Capture the cell that displays the provided text and extract its (x, y) central coordinate. 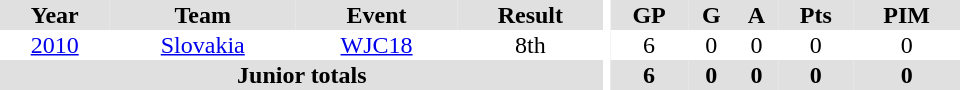
Slovakia (202, 45)
G (712, 15)
Pts (816, 15)
Junior totals (302, 75)
PIM (906, 15)
Result (530, 15)
GP (649, 15)
WJC18 (376, 45)
A (757, 15)
8th (530, 45)
Event (376, 15)
Team (202, 15)
Year (54, 15)
2010 (54, 45)
